Pinpoint the cell where the given text exists, returning its (X, Y) midpoint coordinate. 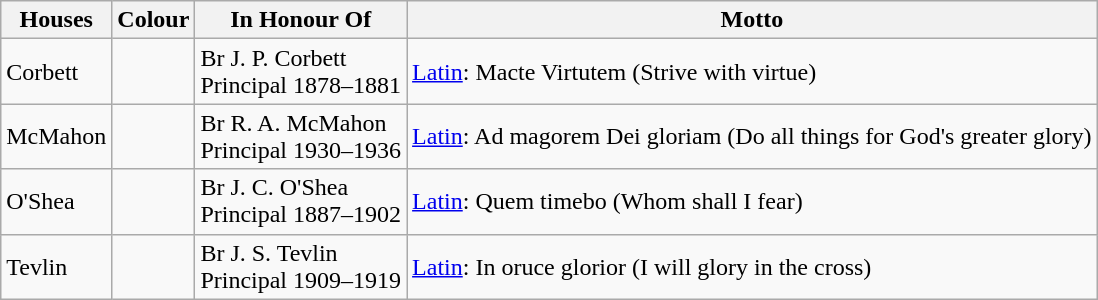
Motto (752, 20)
Br J. C. O'SheaPrincipal 1887–1902 (301, 202)
O'Shea (56, 202)
Corbett (56, 72)
Br J. S. TevlinPrincipal 1909–1919 (301, 266)
McMahon (56, 136)
Latin: In oruce glorior (I will glory in the cross) (752, 266)
Latin: Ad magorem Dei gloriam (Do all things for God's greater glory) (752, 136)
Houses (56, 20)
Br R. A. McMahonPrincipal 1930–1936 (301, 136)
Tevlin (56, 266)
Latin: Quem timebo (Whom shall I fear) (752, 202)
In Honour Of (301, 20)
Colour (154, 20)
Br J. P. CorbettPrincipal 1878–1881 (301, 72)
Latin: Macte Virtutem (Strive with virtue) (752, 72)
